From the cell containing the given text, extract its center point as (X, Y) coordinate. 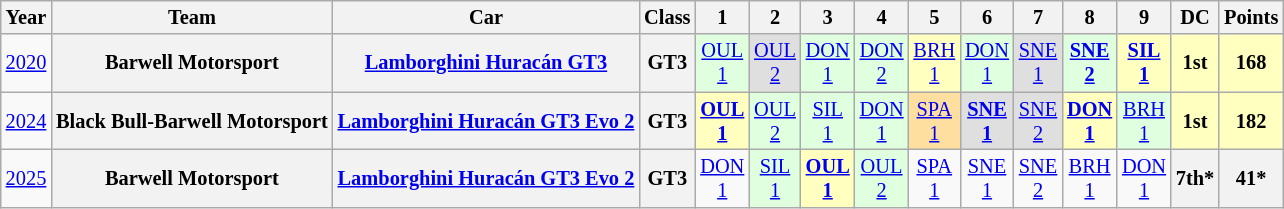
3 (828, 17)
2024 (26, 121)
Team (192, 17)
7 (1038, 17)
6 (987, 17)
Points (1251, 17)
5 (934, 17)
DC (1195, 17)
Lamborghini Huracán GT3 (486, 63)
DON2 (882, 63)
2 (775, 17)
8 (1090, 17)
7th* (1195, 178)
2020 (26, 63)
1 (722, 17)
4 (882, 17)
Black Bull-Barwell Motorsport (192, 121)
41* (1251, 178)
2025 (26, 178)
Year (26, 17)
Class (667, 17)
182 (1251, 121)
Car (486, 17)
168 (1251, 63)
9 (1144, 17)
